Provide the [x, y] coordinate of the cell's center where the given text is located.  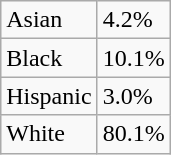
Asian [49, 20]
3.0% [134, 96]
4.2% [134, 20]
80.1% [134, 134]
Hispanic [49, 96]
10.1% [134, 58]
Black [49, 58]
White [49, 134]
